Pinpoint the cell where the given text exists, returning its (X, Y) midpoint coordinate. 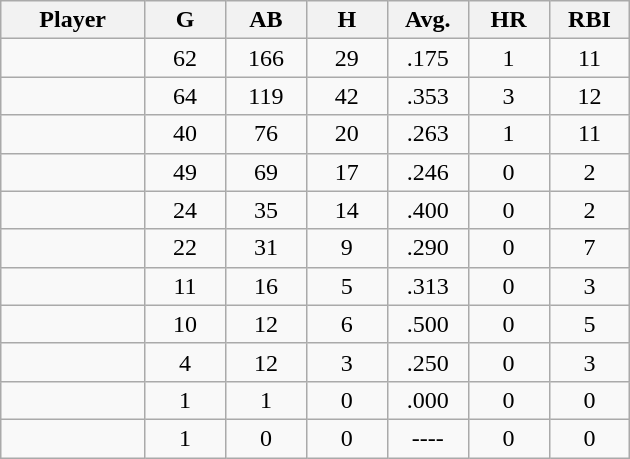
6 (346, 324)
4 (186, 362)
Player (73, 20)
29 (346, 58)
.000 (428, 400)
35 (266, 210)
.263 (428, 134)
62 (186, 58)
49 (186, 172)
76 (266, 134)
20 (346, 134)
16 (266, 286)
.175 (428, 58)
64 (186, 96)
14 (346, 210)
.400 (428, 210)
166 (266, 58)
HR (508, 20)
7 (590, 248)
42 (346, 96)
31 (266, 248)
.500 (428, 324)
RBI (590, 20)
Avg. (428, 20)
H (346, 20)
24 (186, 210)
AB (266, 20)
.313 (428, 286)
.246 (428, 172)
40 (186, 134)
119 (266, 96)
.353 (428, 96)
.250 (428, 362)
9 (346, 248)
22 (186, 248)
G (186, 20)
17 (346, 172)
---- (428, 438)
.290 (428, 248)
10 (186, 324)
69 (266, 172)
